Scan for the cell matching the given text and deliver its (X, Y) coordinate at center. 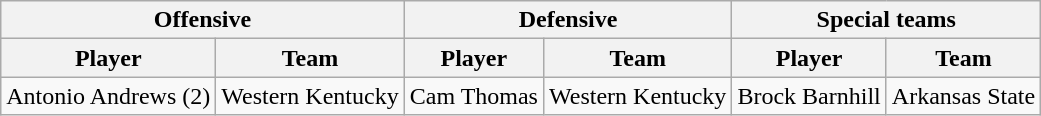
Arkansas State (963, 96)
Special teams (886, 20)
Brock Barnhill (809, 96)
Defensive (568, 20)
Antonio Andrews (2) (108, 96)
Offensive (202, 20)
Cam Thomas (474, 96)
